Identify which cell holds the provided text, then report its [X, Y] central coordinate. 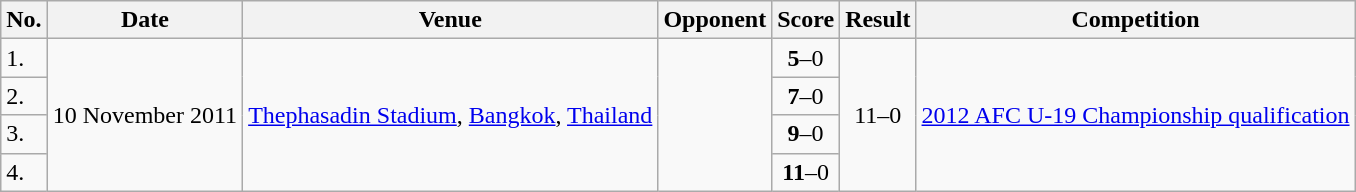
4. [24, 172]
Result [878, 20]
2. [24, 96]
1. [24, 58]
Score [806, 20]
Thephasadin Stadium, Bangkok, Thailand [450, 115]
9–0 [806, 134]
10 November 2011 [144, 115]
5–0 [806, 58]
3. [24, 134]
2012 AFC U-19 Championship qualification [1136, 115]
Opponent [715, 20]
No. [24, 20]
Competition [1136, 20]
7–0 [806, 96]
Date [144, 20]
Venue [450, 20]
